Pinpoint the cell where the given text exists, returning its (x, y) midpoint coordinate. 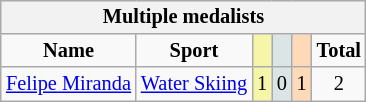
Name (68, 51)
Sport (194, 51)
0 (282, 84)
Felipe Miranda (68, 84)
Total (339, 51)
2 (339, 84)
Water Skiing (194, 84)
Multiple medalists (184, 17)
